Determine the (X, Y) coordinate at the center of the cell enclosing the given text.  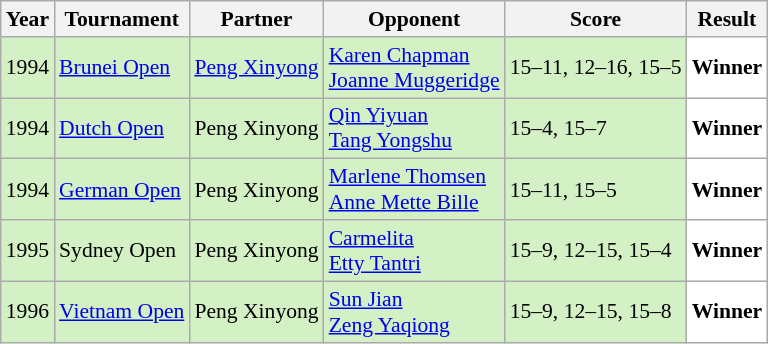
Sydney Open (122, 250)
Opponent (414, 19)
1995 (28, 250)
Tournament (122, 19)
15–9, 12–15, 15–4 (596, 250)
15–9, 12–15, 15–8 (596, 312)
15–11, 12–16, 15–5 (596, 68)
15–4, 15–7 (596, 128)
1996 (28, 312)
Score (596, 19)
Brunei Open (122, 68)
German Open (122, 190)
Carmelita Etty Tantri (414, 250)
Partner (256, 19)
Qin Yiyuan Tang Yongshu (414, 128)
Year (28, 19)
Karen Chapman Joanne Muggeridge (414, 68)
Sun Jian Zeng Yaqiong (414, 312)
Marlene Thomsen Anne Mette Bille (414, 190)
Dutch Open (122, 128)
15–11, 15–5 (596, 190)
Vietnam Open (122, 312)
Result (728, 19)
